From the cell containing the given text, extract its center point as [X, Y] coordinate. 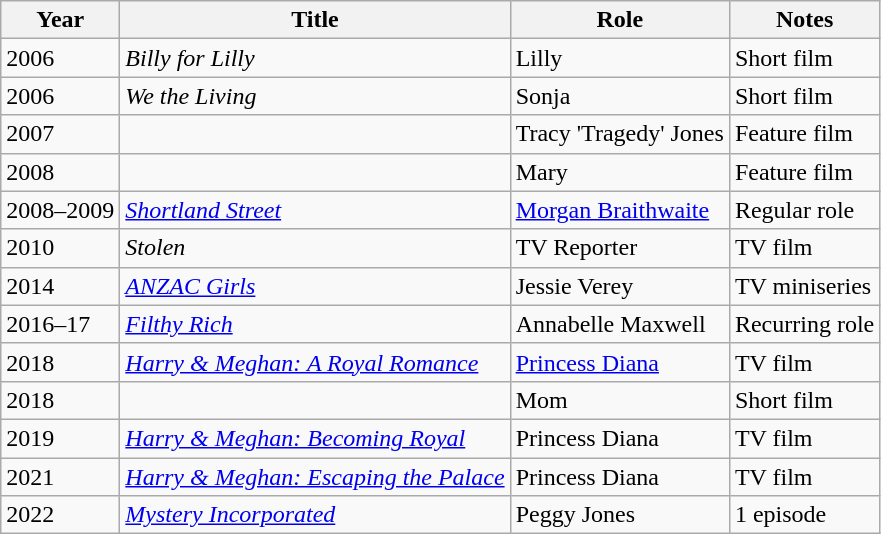
2022 [60, 515]
TV miniseries [804, 286]
2007 [60, 134]
Stolen [315, 248]
Lilly [620, 58]
Notes [804, 20]
Peggy Jones [620, 515]
TV Reporter [620, 248]
Tracy 'Tragedy' Jones [620, 134]
Jessie Verey [620, 286]
Recurring role [804, 324]
Shortland Street [315, 210]
2016–17 [60, 324]
2008 [60, 172]
Billy for Lilly [315, 58]
Harry & Meghan: Escaping the Palace [315, 477]
Harry & Meghan: Becoming Royal [315, 438]
Annabelle Maxwell [620, 324]
Filthy Rich [315, 324]
2008–2009 [60, 210]
Mystery Incorporated [315, 515]
Regular role [804, 210]
2019 [60, 438]
Title [315, 20]
Harry & Meghan: A Royal Romance [315, 362]
Mom [620, 400]
2014 [60, 286]
Mary [620, 172]
Sonja [620, 96]
Morgan Braithwaite [620, 210]
Role [620, 20]
2010 [60, 248]
ANZAC Girls [315, 286]
We the Living [315, 96]
Year [60, 20]
1 episode [804, 515]
2021 [60, 477]
